Scan for the cell matching the given text and deliver its [x, y] coordinate at center. 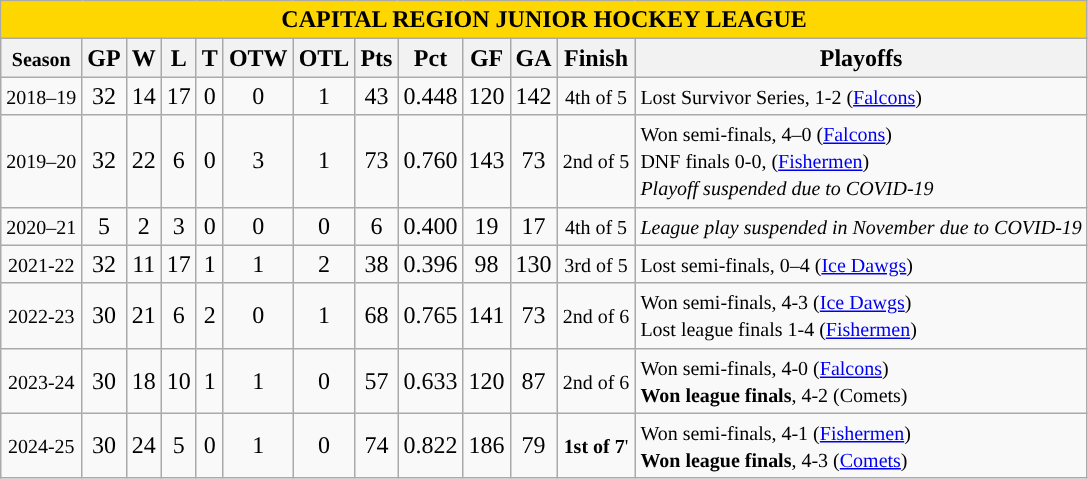
T [210, 58]
Finish [596, 58]
GF [486, 58]
GP [104, 58]
OTL [324, 58]
Lost semi-finals, 0–4 (Ice Dawgs) [861, 264]
2021-22 [42, 264]
22 [144, 161]
Pts [376, 58]
2020–21 [42, 226]
130 [534, 264]
19 [486, 226]
Season [42, 58]
GA [534, 58]
43 [376, 96]
Playoffs [861, 58]
38 [376, 264]
1st of 7' [596, 446]
186 [486, 446]
0.760 [430, 161]
68 [376, 316]
Won semi-finals, 4-3 (Ice Dawgs)Lost league finals 1-4 (Fishermen) [861, 316]
Won semi-finals, 4-0 (Falcons)Won league finals, 4-2 (Comets) [861, 380]
Won semi-finals, 4–0 (Falcons)DNF finals 0-0, (Fishermen)Playoff suspended due to COVID-19 [861, 161]
2018–19 [42, 96]
League play suspended in November due to COVID-19 [861, 226]
142 [534, 96]
CAPITAL REGION JUNIOR HOCKEY LEAGUE [544, 20]
0.633 [430, 380]
2019–20 [42, 161]
24 [144, 446]
10 [178, 380]
98 [486, 264]
79 [534, 446]
18 [144, 380]
11 [144, 264]
14 [144, 96]
0.400 [430, 226]
87 [534, 380]
W [144, 58]
OTW [258, 58]
57 [376, 380]
74 [376, 446]
2022-23 [42, 316]
141 [486, 316]
3rd of 5 [596, 264]
Lost Survivor Series, 1-2 (Falcons) [861, 96]
0.822 [430, 446]
143 [486, 161]
2nd of 5 [596, 161]
L [178, 58]
0.396 [430, 264]
0.448 [430, 96]
2024-25 [42, 446]
2023-24 [42, 380]
0.765 [430, 316]
21 [144, 316]
Won semi-finals, 4-1 (Fishermen)Won league finals, 4-3 (Comets) [861, 446]
Pct [430, 58]
